Return (X, Y) of the center of cell containing provided text 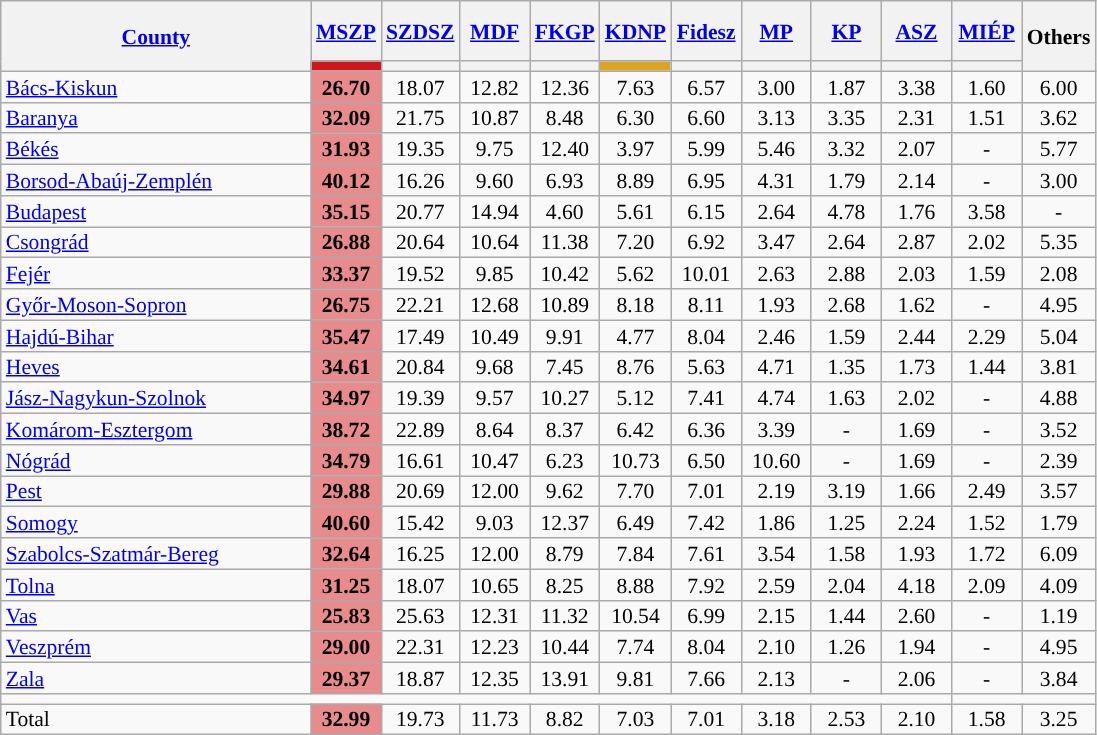
2.14 (916, 180)
2.46 (776, 336)
4.74 (776, 398)
Vas (156, 616)
1.76 (916, 212)
40.12 (346, 180)
6.42 (636, 430)
4.18 (916, 584)
26.88 (346, 242)
5.99 (706, 150)
12.68 (495, 304)
Győr-Moson-Sopron (156, 304)
MIÉP (987, 31)
3.18 (776, 720)
12.23 (495, 648)
13.91 (565, 678)
2.87 (916, 242)
15.42 (420, 522)
10.73 (636, 460)
2.63 (776, 274)
8.79 (565, 554)
4.78 (846, 212)
32.99 (346, 720)
10.42 (565, 274)
20.77 (420, 212)
KP (846, 31)
32.09 (346, 118)
3.62 (1059, 118)
2.09 (987, 584)
Szabolcs-Szatmár-Bereg (156, 554)
11.32 (565, 616)
3.84 (1059, 678)
Békés (156, 150)
9.68 (495, 366)
10.65 (495, 584)
7.63 (636, 86)
MDF (495, 31)
2.68 (846, 304)
5.46 (776, 150)
3.38 (916, 86)
Others (1059, 36)
3.13 (776, 118)
5.35 (1059, 242)
3.57 (1059, 492)
12.35 (495, 678)
10.49 (495, 336)
2.53 (846, 720)
1.94 (916, 648)
8.37 (565, 430)
Budapest (156, 212)
FKGP (565, 31)
3.32 (846, 150)
6.93 (565, 180)
Total (156, 720)
14.94 (495, 212)
2.19 (776, 492)
29.88 (346, 492)
1.35 (846, 366)
4.77 (636, 336)
6.49 (636, 522)
2.29 (987, 336)
7.61 (706, 554)
6.95 (706, 180)
26.75 (346, 304)
31.93 (346, 150)
22.89 (420, 430)
10.27 (565, 398)
Fidesz (706, 31)
2.31 (916, 118)
7.92 (706, 584)
7.84 (636, 554)
18.87 (420, 678)
Komárom-Esztergom (156, 430)
12.40 (565, 150)
6.60 (706, 118)
21.75 (420, 118)
34.61 (346, 366)
9.75 (495, 150)
Bács-Kiskun (156, 86)
16.61 (420, 460)
29.00 (346, 648)
Fejér (156, 274)
SZDSZ (420, 31)
35.47 (346, 336)
Jász-Nagykun-Szolnok (156, 398)
19.52 (420, 274)
10.87 (495, 118)
29.37 (346, 678)
34.97 (346, 398)
7.74 (636, 648)
12.36 (565, 86)
1.60 (987, 86)
2.07 (916, 150)
3.81 (1059, 366)
1.66 (916, 492)
7.45 (565, 366)
22.31 (420, 648)
25.63 (420, 616)
2.03 (916, 274)
4.71 (776, 366)
1.87 (846, 86)
Somogy (156, 522)
3.47 (776, 242)
1.19 (1059, 616)
3.35 (846, 118)
10.64 (495, 242)
7.42 (706, 522)
20.69 (420, 492)
9.60 (495, 180)
8.88 (636, 584)
9.91 (565, 336)
2.44 (916, 336)
9.85 (495, 274)
County (156, 36)
26.70 (346, 86)
Heves (156, 366)
2.15 (776, 616)
6.00 (1059, 86)
12.37 (565, 522)
6.15 (706, 212)
1.72 (987, 554)
Nógrád (156, 460)
2.08 (1059, 274)
1.26 (846, 648)
6.09 (1059, 554)
1.52 (987, 522)
6.50 (706, 460)
10.89 (565, 304)
ASZ (916, 31)
12.31 (495, 616)
8.64 (495, 430)
4.31 (776, 180)
11.73 (495, 720)
7.03 (636, 720)
10.54 (636, 616)
6.30 (636, 118)
2.04 (846, 584)
7.70 (636, 492)
1.62 (916, 304)
4.60 (565, 212)
3.58 (987, 212)
33.37 (346, 274)
22.21 (420, 304)
19.73 (420, 720)
11.38 (565, 242)
34.79 (346, 460)
8.82 (565, 720)
Baranya (156, 118)
8.11 (706, 304)
MP (776, 31)
35.15 (346, 212)
19.39 (420, 398)
6.23 (565, 460)
2.59 (776, 584)
6.92 (706, 242)
5.77 (1059, 150)
1.25 (846, 522)
5.04 (1059, 336)
Zala (156, 678)
Borsod-Abaúj-Zemplén (156, 180)
Veszprém (156, 648)
3.39 (776, 430)
9.81 (636, 678)
6.99 (706, 616)
Csongrád (156, 242)
25.83 (346, 616)
7.41 (706, 398)
3.97 (636, 150)
31.25 (346, 584)
17.49 (420, 336)
3.54 (776, 554)
4.09 (1059, 584)
3.52 (1059, 430)
10.44 (565, 648)
2.60 (916, 616)
3.19 (846, 492)
1.86 (776, 522)
2.49 (987, 492)
10.60 (776, 460)
19.35 (420, 150)
Pest (156, 492)
4.88 (1059, 398)
Tolna (156, 584)
16.26 (420, 180)
7.66 (706, 678)
20.64 (420, 242)
32.64 (346, 554)
38.72 (346, 430)
2.13 (776, 678)
6.36 (706, 430)
20.84 (420, 366)
5.63 (706, 366)
6.57 (706, 86)
8.18 (636, 304)
3.25 (1059, 720)
40.60 (346, 522)
9.62 (565, 492)
5.61 (636, 212)
9.57 (495, 398)
10.47 (495, 460)
8.89 (636, 180)
8.25 (565, 584)
Hajdú-Bihar (156, 336)
1.51 (987, 118)
1.63 (846, 398)
KDNP (636, 31)
2.24 (916, 522)
1.73 (916, 366)
8.76 (636, 366)
9.03 (495, 522)
5.62 (636, 274)
MSZP (346, 31)
12.82 (495, 86)
7.20 (636, 242)
2.88 (846, 274)
8.48 (565, 118)
10.01 (706, 274)
5.12 (636, 398)
16.25 (420, 554)
2.06 (916, 678)
2.39 (1059, 460)
